Detect which cell encompasses the target text, then output its (X, Y) center coordinate. 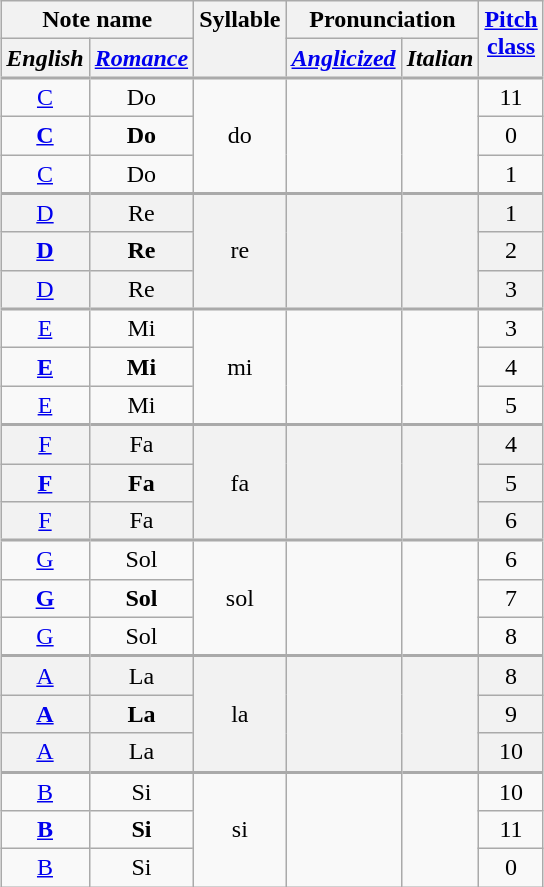
la (240, 714)
Note name (98, 20)
Romance (141, 58)
re (240, 251)
sol (240, 598)
Anglicized (344, 58)
mi (240, 367)
7 (511, 598)
Syllable (240, 40)
fa (240, 483)
English (45, 58)
9 (511, 714)
Pitch class (511, 40)
Italian (440, 58)
do (240, 136)
si (240, 830)
2 (511, 251)
Pronunciation (382, 20)
